Search for the cell housing the specified text and yield its (X, Y) center coordinate. 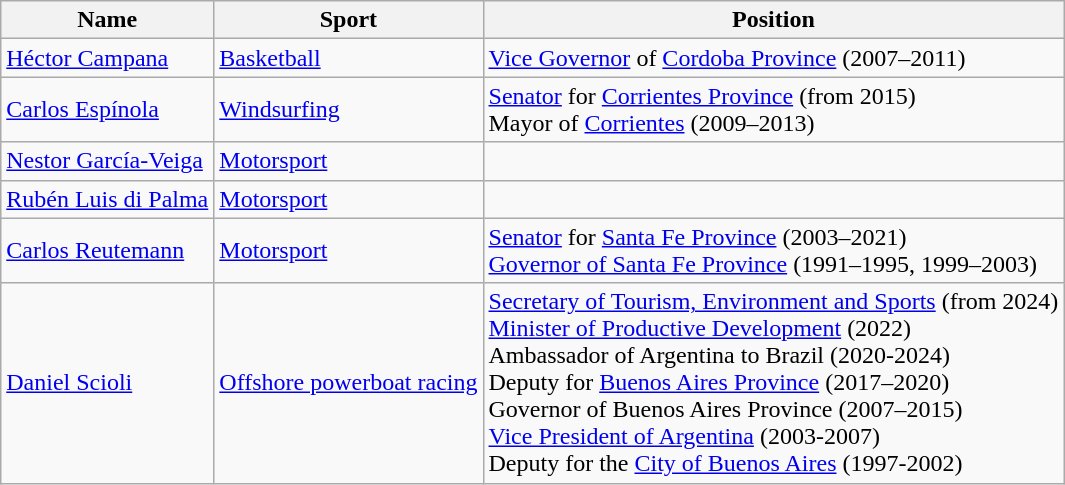
Héctor Campana (108, 58)
Carlos Espínola (108, 110)
Vice Governor of Cordoba Province (2007–2011) (774, 58)
Carlos Reutemann (108, 250)
Senator for Santa Fe Province (2003–2021)Governor of Santa Fe Province (1991–1995, 1999–2003) (774, 250)
Windsurfing (348, 110)
Senator for Corrientes Province (from 2015)Mayor of Corrientes (2009–2013) (774, 110)
Name (108, 20)
Offshore powerboat racing (348, 383)
Daniel Scioli (108, 383)
Rubén Luis di Palma (108, 199)
Nestor García-Veiga (108, 161)
Sport (348, 20)
Position (774, 20)
Basketball (348, 58)
